Search for the cell housing the specified text and yield its (X, Y) center coordinate. 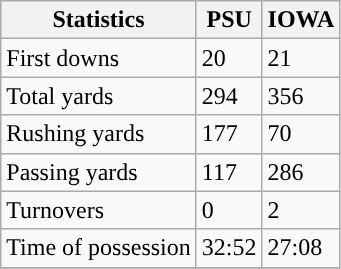
Turnovers (99, 210)
First downs (99, 58)
27:08 (301, 248)
177 (229, 134)
Time of possession (99, 248)
Passing yards (99, 172)
32:52 (229, 248)
0 (229, 210)
2 (301, 210)
117 (229, 172)
70 (301, 134)
286 (301, 172)
Total yards (99, 96)
Statistics (99, 20)
IOWA (301, 20)
20 (229, 58)
Rushing yards (99, 134)
294 (229, 96)
21 (301, 58)
356 (301, 96)
PSU (229, 20)
